Identify which cell holds the provided text, then report its (X, Y) central coordinate. 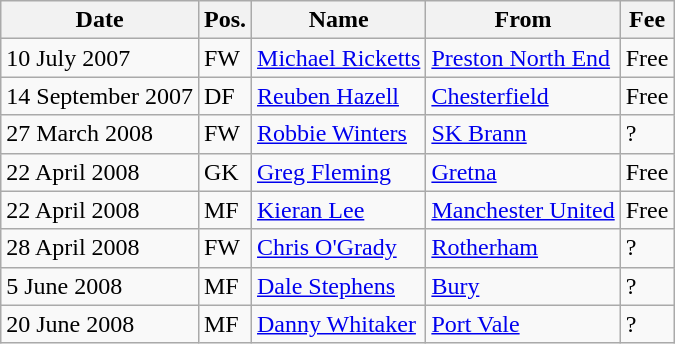
Bury (523, 286)
Manchester United (523, 210)
20 June 2008 (100, 324)
28 April 2008 (100, 248)
Dale Stephens (339, 286)
DF (224, 96)
Danny Whitaker (339, 324)
Port Vale (523, 324)
From (523, 20)
5 June 2008 (100, 286)
Rotherham (523, 248)
GK (224, 172)
Preston North End (523, 58)
Kieran Lee (339, 210)
14 September 2007 (100, 96)
Greg Fleming (339, 172)
Reuben Hazell (339, 96)
Michael Ricketts (339, 58)
10 July 2007 (100, 58)
Gretna (523, 172)
Fee (647, 20)
Name (339, 20)
Date (100, 20)
SK Brann (523, 134)
Chesterfield (523, 96)
27 March 2008 (100, 134)
Chris O'Grady (339, 248)
Robbie Winters (339, 134)
Pos. (224, 20)
